Output the [x, y] coordinate of the center of the cell containing the given text.  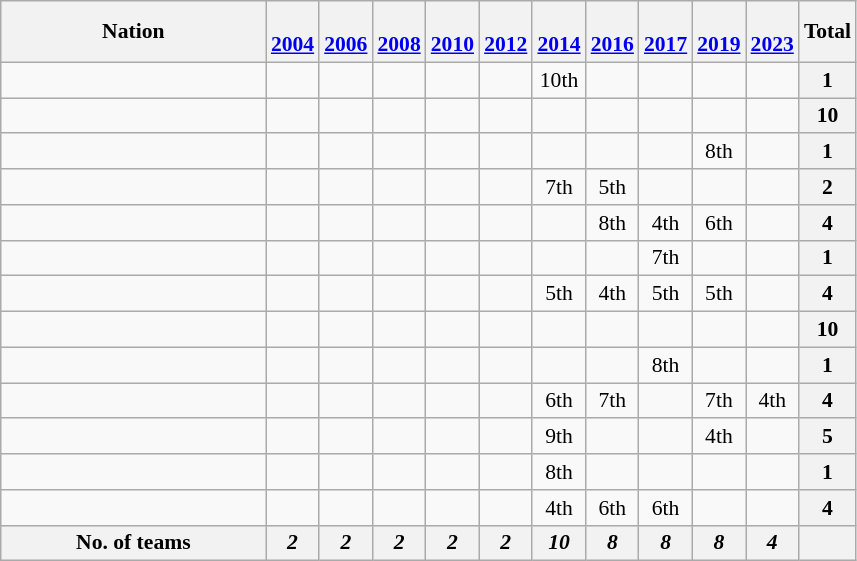
Total [828, 32]
9th [558, 437]
Nation [134, 32]
2004 [292, 32]
2016 [612, 32]
2017 [666, 32]
2019 [718, 32]
2012 [506, 32]
2010 [452, 32]
2008 [398, 32]
5 [828, 437]
No. of teams [134, 543]
10th [558, 80]
2006 [346, 32]
2023 [772, 32]
2014 [558, 32]
